Return the [X, Y] coordinate for the center point of the cell that contains the specified text.  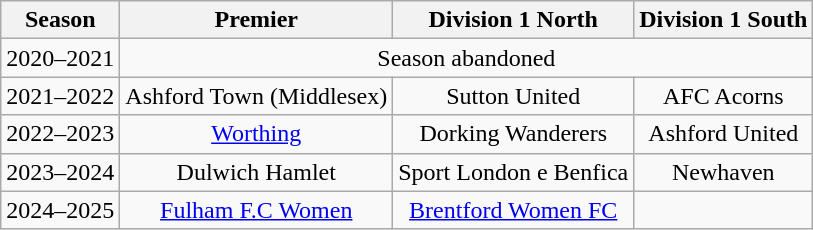
Newhaven [724, 172]
Worthing [256, 134]
Premier [256, 20]
Brentford Women FC [514, 210]
Ashford Town (Middlesex) [256, 96]
Division 1 South [724, 20]
Dorking Wanderers [514, 134]
Sutton United [514, 96]
Sport London e Benfica [514, 172]
Division 1 North [514, 20]
Ashford United [724, 134]
2021–2022 [60, 96]
Dulwich Hamlet [256, 172]
2023–2024 [60, 172]
2022–2023 [60, 134]
AFC Acorns [724, 96]
Season abandoned [466, 58]
Season [60, 20]
Fulham F.C Women [256, 210]
2020–2021 [60, 58]
2024–2025 [60, 210]
